Output the (X, Y) coordinate of the center of the cell containing the given text.  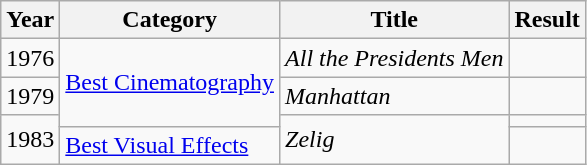
1976 (30, 58)
Title (394, 20)
1983 (30, 140)
Manhattan (394, 96)
Category (170, 20)
Best Cinematography (170, 82)
Best Visual Effects (170, 145)
Year (30, 20)
All the Presidents Men (394, 58)
Result (547, 20)
Zelig (394, 140)
1979 (30, 96)
